Output the [X, Y] coordinate of the center of the cell containing the given text.  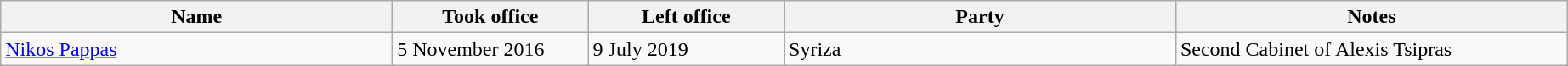
Second Cabinet of Alexis Tsipras [1372, 49]
9 July 2019 [686, 49]
Left office [686, 17]
Party [981, 17]
Notes [1372, 17]
Name [197, 17]
Nikos Pappas [197, 49]
Syriza [981, 49]
Took office [490, 17]
5 November 2016 [490, 49]
